From the cell containing the given text, extract its center point as [X, Y] coordinate. 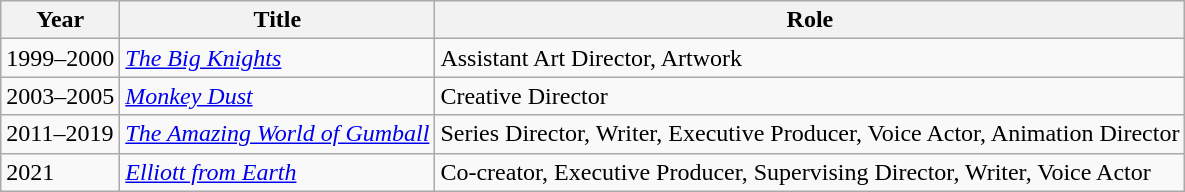
Co-creator, Executive Producer, Supervising Director, Writer, Voice Actor [810, 172]
The Big Knights [278, 58]
The Amazing World of Gumball [278, 134]
Monkey Dust [278, 96]
2011–2019 [60, 134]
Role [810, 20]
2021 [60, 172]
Assistant Art Director, Artwork [810, 58]
Elliott from Earth [278, 172]
Series Director, Writer, Executive Producer, Voice Actor, Animation Director [810, 134]
2003–2005 [60, 96]
Creative Director [810, 96]
Title [278, 20]
1999–2000 [60, 58]
Year [60, 20]
